Determine the (x, y) coordinate at the center of the cell enclosing the given text.  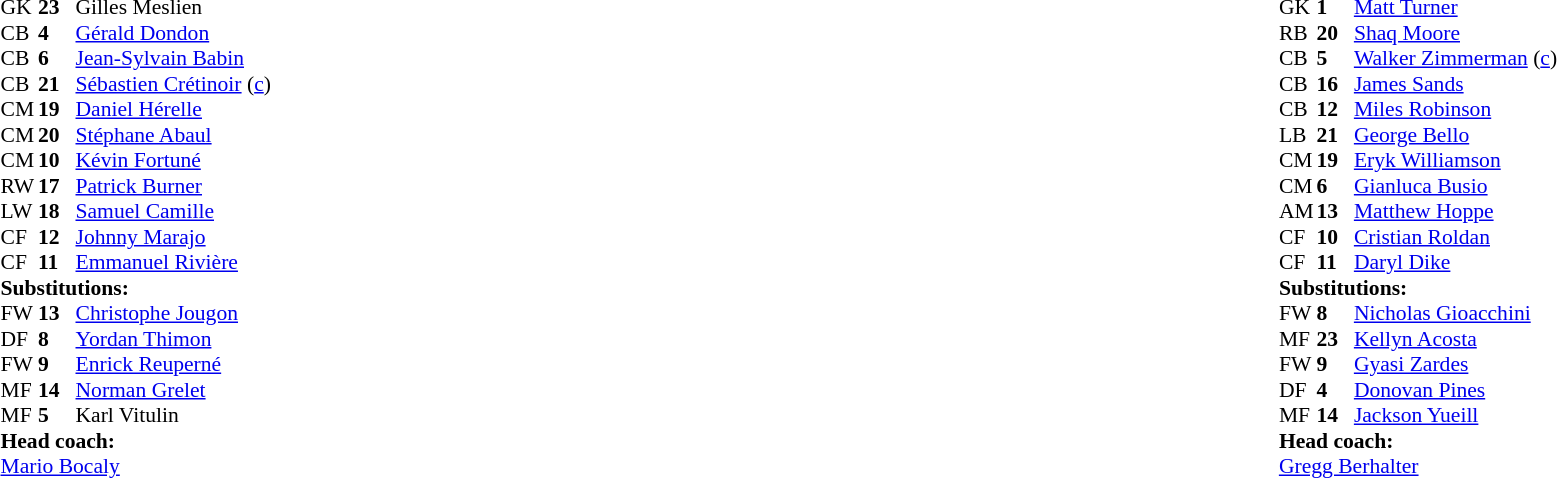
Emmanuel Rivière (174, 263)
16 (1335, 84)
18 (57, 211)
Daryl Dike (1456, 263)
Eryk Williamson (1456, 161)
Karl Vitulin (174, 415)
Miles Robinson (1456, 109)
Yordan Thimon (174, 339)
Jackson Yueill (1456, 415)
Walker Zimmerman (c) (1456, 59)
23 (1335, 339)
Gyasi Zardes (1456, 365)
Gérald Dondon (174, 33)
Samuel Camille (174, 211)
RB (1298, 33)
Enrick Reuperné (174, 365)
Gianluca Busio (1456, 186)
Stéphane Abaul (174, 135)
LW (19, 211)
Shaq Moore (1456, 33)
Donovan Pines (1456, 390)
RW (19, 186)
Daniel Hérelle (174, 109)
James Sands (1456, 84)
Christophe Jougon (174, 313)
AM (1298, 211)
Kellyn Acosta (1456, 339)
Johnny Marajo (174, 237)
Norman Grelet (174, 390)
Jean-Sylvain Babin (174, 59)
Matthew Hoppe (1456, 211)
Sébastien Crétinoir (c) (174, 84)
Cristian Roldan (1456, 237)
Patrick Burner (174, 186)
17 (57, 186)
George Bello (1456, 135)
LB (1298, 135)
Kévin Fortuné (174, 161)
Nicholas Gioacchini (1456, 313)
